Extract the (x, y) coordinate from the center of the cell holding the provided text.  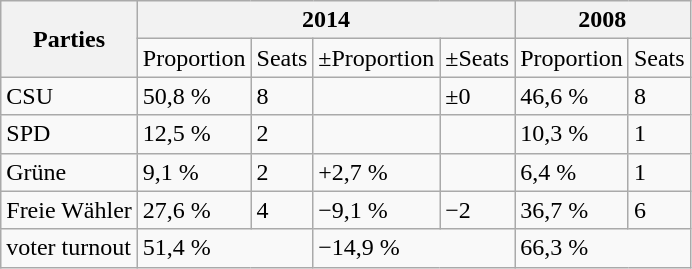
CSU (70, 96)
6,4 % (572, 172)
±Proportion (376, 58)
2014 (326, 20)
27,6 % (194, 210)
±0 (478, 96)
−14,9 % (414, 248)
Grüne (70, 172)
6 (659, 210)
66,3 % (602, 248)
±Seats (478, 58)
46,6 % (572, 96)
4 (282, 210)
+2,7 % (376, 172)
voter turnout (70, 248)
36,7 % (572, 210)
50,8 % (194, 96)
10,3 % (572, 134)
−2 (478, 210)
Freie Wähler (70, 210)
51,4 % (224, 248)
12,5 % (194, 134)
9,1 % (194, 172)
−9,1 % (376, 210)
Parties (70, 39)
2008 (602, 20)
SPD (70, 134)
